Identify which cell holds the provided text, then report its [X, Y] central coordinate. 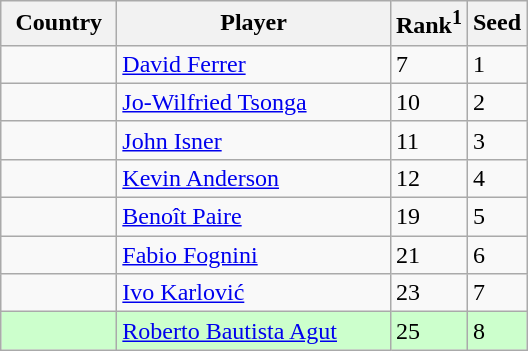
6 [496, 255]
3 [496, 140]
Fabio Fognini [254, 255]
John Isner [254, 140]
1 [496, 64]
Country [59, 24]
Rank1 [428, 24]
Seed [496, 24]
4 [496, 178]
11 [428, 140]
Kevin Anderson [254, 178]
Jo-Wilfried Tsonga [254, 102]
Ivo Karlović [254, 293]
12 [428, 178]
8 [496, 331]
Benoît Paire [254, 217]
5 [496, 217]
25 [428, 331]
23 [428, 293]
Player [254, 24]
David Ferrer [254, 64]
2 [496, 102]
19 [428, 217]
10 [428, 102]
Roberto Bautista Agut [254, 331]
21 [428, 255]
